Output the [X, Y] coordinate of the center of the cell containing the given text.  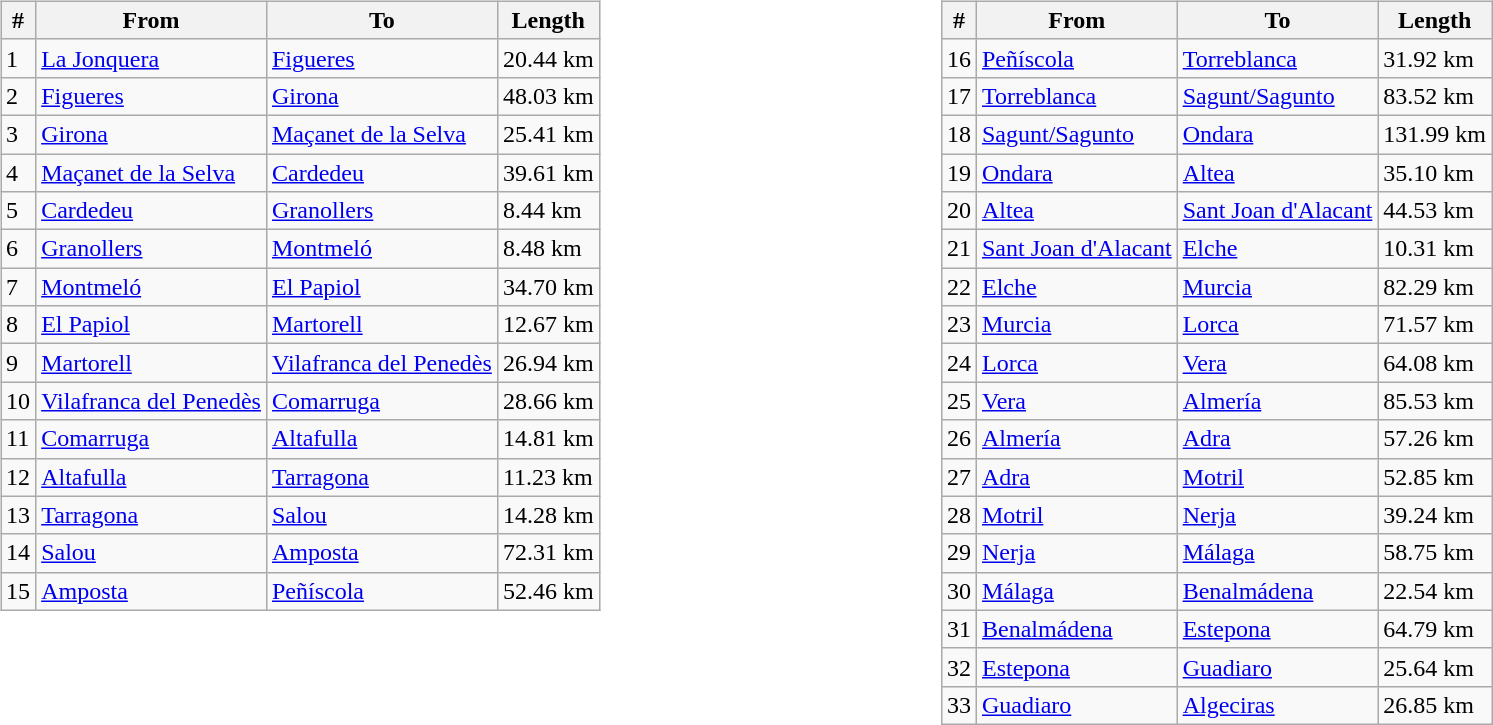
8.44 km [548, 211]
29 [958, 553]
14 [18, 553]
13 [18, 515]
26 [958, 439]
26.94 km [548, 363]
1 [18, 58]
20.44 km [548, 58]
22.54 km [1435, 591]
3 [18, 134]
11.23 km [548, 477]
14.81 km [548, 439]
2 [18, 96]
28.66 km [548, 401]
21 [958, 249]
4 [18, 173]
12 [18, 477]
24 [958, 363]
5 [18, 211]
16 [958, 58]
Algeciras [1278, 705]
39.61 km [548, 173]
8.48 km [548, 249]
8 [18, 325]
11 [18, 439]
52.85 km [1435, 477]
30 [958, 591]
27 [958, 477]
44.53 km [1435, 211]
48.03 km [548, 96]
71.57 km [1435, 325]
9 [18, 363]
25 [958, 401]
25.41 km [548, 134]
10 [18, 401]
58.75 km [1435, 553]
52.46 km [548, 591]
25.64 km [1435, 667]
35.10 km [1435, 173]
10.31 km [1435, 249]
83.52 km [1435, 96]
23 [958, 325]
17 [958, 96]
18 [958, 134]
72.31 km [548, 553]
12.67 km [548, 325]
39.24 km [1435, 515]
15 [18, 591]
31 [958, 629]
33 [958, 705]
131.99 km [1435, 134]
31.92 km [1435, 58]
7 [18, 287]
57.26 km [1435, 439]
64.79 km [1435, 629]
22 [958, 287]
La Jonquera [152, 58]
6 [18, 249]
34.70 km [548, 287]
20 [958, 211]
32 [958, 667]
19 [958, 173]
28 [958, 515]
14.28 km [548, 515]
82.29 km [1435, 287]
26.85 km [1435, 705]
64.08 km [1435, 363]
85.53 km [1435, 401]
